Pinpoint the cell where the given text exists, returning its (X, Y) midpoint coordinate. 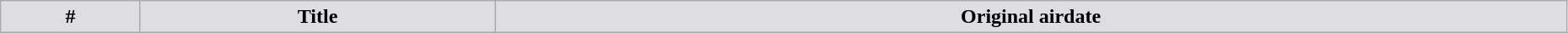
Title (317, 17)
# (71, 17)
Original airdate (1031, 17)
